Locate the cell with the specified text and output its [x, y] center coordinate. 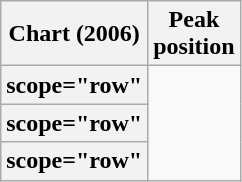
Peakposition [194, 34]
Chart (2006) [74, 34]
